Identify which cell holds the provided text, then report its (x, y) central coordinate. 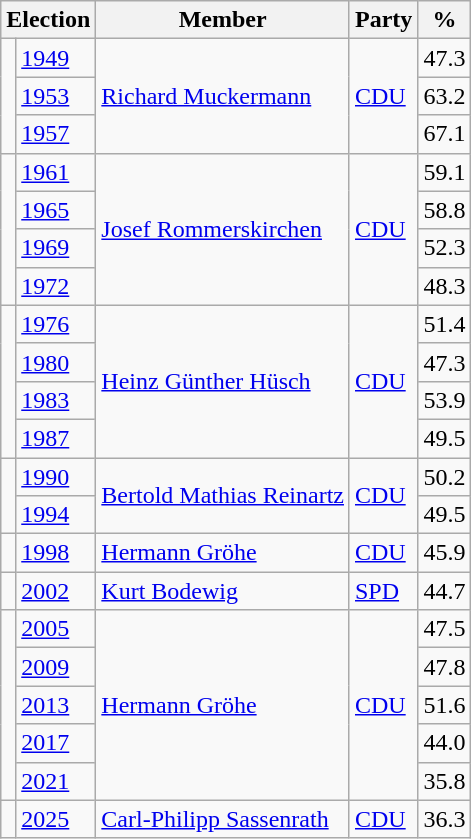
1972 (56, 286)
2017 (56, 743)
36.3 (444, 819)
Kurt Bodewig (223, 591)
1953 (56, 96)
Election (48, 20)
Member (223, 20)
1969 (56, 248)
Carl-Philipp Sassenrath (223, 819)
1965 (56, 210)
1987 (56, 438)
53.9 (444, 400)
67.1 (444, 134)
Bertold Mathias Reinartz (223, 496)
51.6 (444, 705)
63.2 (444, 96)
SPD (383, 591)
2025 (56, 819)
Party (383, 20)
1983 (56, 400)
1998 (56, 553)
Josef Rommerskirchen (223, 229)
% (444, 20)
59.1 (444, 172)
48.3 (444, 286)
50.2 (444, 477)
44.7 (444, 591)
1957 (56, 134)
1980 (56, 362)
52.3 (444, 248)
Richard Muckermann (223, 96)
1994 (56, 515)
2002 (56, 591)
1976 (56, 324)
35.8 (444, 781)
44.0 (444, 743)
2005 (56, 629)
47.8 (444, 667)
1990 (56, 477)
2009 (56, 667)
47.5 (444, 629)
2021 (56, 781)
1949 (56, 58)
51.4 (444, 324)
2013 (56, 705)
Heinz Günther Hüsch (223, 381)
58.8 (444, 210)
1961 (56, 172)
45.9 (444, 553)
